Capture the cell that displays the provided text and extract its [X, Y] central coordinate. 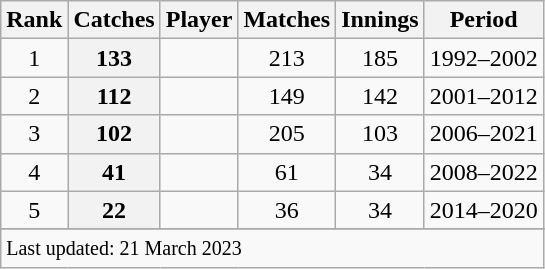
2 [34, 96]
Rank [34, 20]
61 [287, 172]
2008–2022 [484, 172]
2006–2021 [484, 134]
36 [287, 210]
Matches [287, 20]
185 [380, 58]
149 [287, 96]
112 [114, 96]
Last updated: 21 March 2023 [272, 248]
Player [199, 20]
102 [114, 134]
5 [34, 210]
205 [287, 134]
142 [380, 96]
2014–2020 [484, 210]
1 [34, 58]
4 [34, 172]
1992–2002 [484, 58]
Period [484, 20]
Catches [114, 20]
Innings [380, 20]
22 [114, 210]
2001–2012 [484, 96]
103 [380, 134]
41 [114, 172]
213 [287, 58]
133 [114, 58]
3 [34, 134]
